Capture the cell that displays the provided text and extract its (x, y) central coordinate. 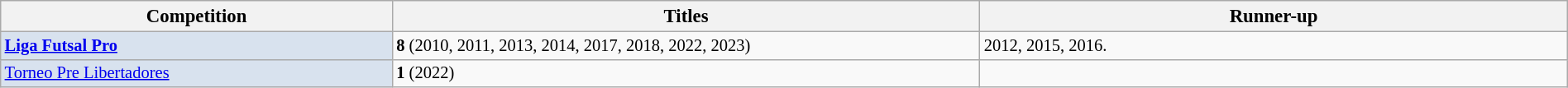
Liga Futsal Pro (197, 46)
1 (2022) (686, 73)
Competition (197, 16)
Titles (686, 16)
Runner-up (1274, 16)
8 (2010, 2011, 2013, 2014, 2017, 2018, 2022, 2023) (686, 46)
2012, 2015, 2016. (1274, 46)
Torneo Pre Libertadores (197, 73)
